Extract the [X, Y] coordinate from the center of the cell holding the provided text.  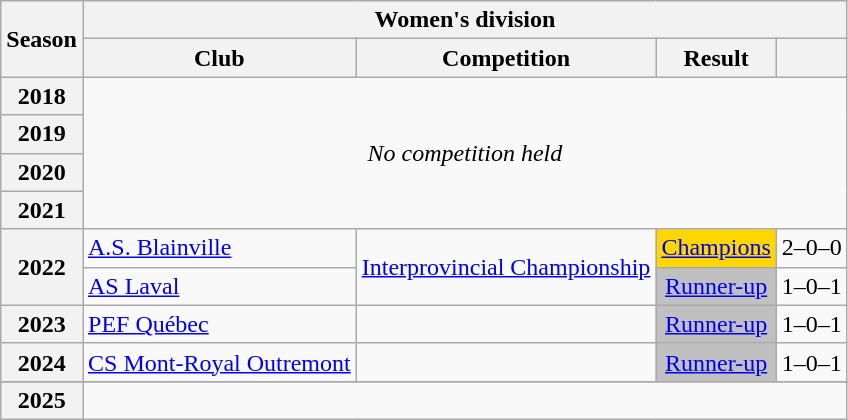
2020 [42, 172]
Champions [716, 248]
No competition held [464, 153]
2023 [42, 324]
Women's division [464, 20]
2024 [42, 362]
2022 [42, 267]
2–0–0 [812, 248]
A.S. Blainville [219, 248]
AS Laval [219, 286]
Club [219, 58]
2018 [42, 96]
2021 [42, 210]
2019 [42, 134]
Result [716, 58]
Season [42, 39]
Competition [506, 58]
2025 [42, 400]
PEF Québec [219, 324]
Interprovincial Championship [506, 267]
CS Mont-Royal Outremont [219, 362]
